Return the [X, Y] coordinate for the center point of the cell that contains the specified text.  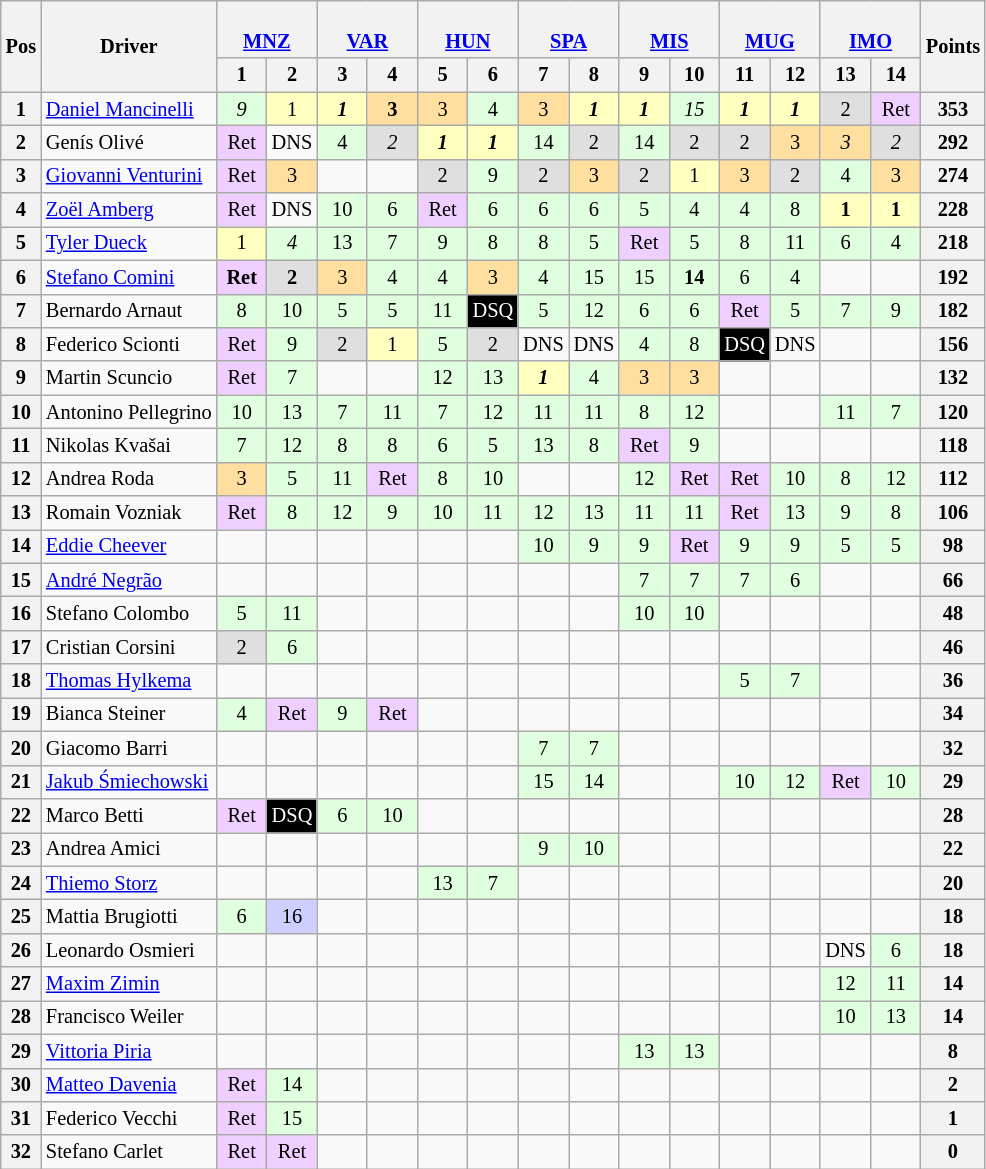
274 [953, 176]
Bianca Steiner [129, 714]
17 [21, 647]
MUG [770, 29]
46 [953, 647]
Francisco Weiler [129, 1017]
Genís Olivé [129, 142]
Maxim Zimin [129, 984]
Andrea Amici [129, 849]
31 [21, 1118]
André Negrão [129, 580]
Romain Vozniak [129, 513]
292 [953, 142]
Federico Scionti [129, 344]
Leonardo Osmieri [129, 950]
Stefano Carlet [129, 1152]
192 [953, 277]
Andrea Roda [129, 479]
26 [21, 950]
MIS [669, 29]
MNZ [268, 29]
30 [21, 1085]
24 [21, 883]
34 [953, 714]
353 [953, 109]
Nikolas Kvašai [129, 445]
112 [953, 479]
Thiemo Storz [129, 883]
Zoël Amberg [129, 210]
SPA [568, 29]
Thomas Hylkema [129, 681]
VAR [367, 29]
19 [21, 714]
Stefano Colombo [129, 613]
106 [953, 513]
Martin Scuncio [129, 378]
Daniel Mancinelli [129, 109]
27 [21, 984]
Marco Betti [129, 815]
Federico Vecchi [129, 1118]
156 [953, 344]
182 [953, 311]
66 [953, 580]
132 [953, 378]
218 [953, 243]
Bernardo Arnaut [129, 311]
Vittoria Piria [129, 1051]
Driver [129, 46]
Giacomo Barri [129, 748]
HUN [468, 29]
21 [21, 782]
25 [21, 916]
Stefano Comini [129, 277]
228 [953, 210]
Mattia Brugiotti [129, 916]
48 [953, 613]
120 [953, 412]
118 [953, 445]
Jakub Śmiechowski [129, 782]
IMO [870, 29]
Eddie Cheever [129, 546]
98 [953, 546]
Tyler Dueck [129, 243]
0 [953, 1152]
Antonino Pellegrino [129, 412]
Matteo Davenia [129, 1085]
Points [953, 46]
Giovanni Venturini [129, 176]
36 [953, 681]
Cristian Corsini [129, 647]
Pos [21, 46]
23 [21, 849]
